Output the (X, Y) coordinate of the center of the cell containing the given text.  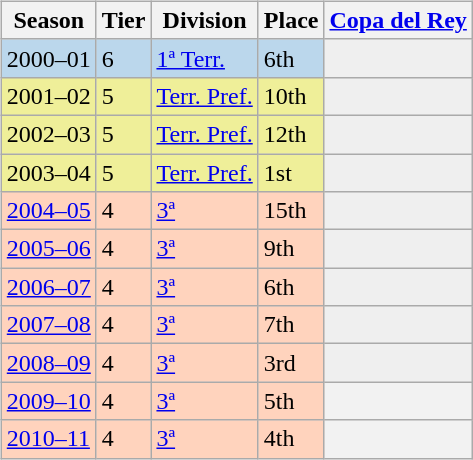
3rd (291, 363)
1ª Terr. (204, 58)
Tier (124, 20)
2009–10 (48, 401)
5th (291, 401)
2006–07 (48, 287)
Division (204, 20)
Copa del Rey (398, 20)
Place (291, 20)
9th (291, 249)
2007–08 (48, 325)
2002–03 (48, 134)
15th (291, 211)
1st (291, 173)
Season (48, 20)
2008–09 (48, 363)
2003–04 (48, 173)
2001–02 (48, 96)
7th (291, 325)
6 (124, 58)
2010–11 (48, 439)
2005–06 (48, 249)
2004–05 (48, 211)
2000–01 (48, 58)
4th (291, 439)
10th (291, 96)
12th (291, 134)
